Search for the cell housing the specified text and yield its [X, Y] center coordinate. 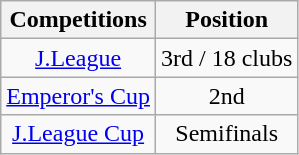
Semifinals [226, 134]
Emperor's Cup [78, 96]
Position [226, 20]
2nd [226, 96]
Competitions [78, 20]
J.League [78, 58]
J.League Cup [78, 134]
3rd / 18 clubs [226, 58]
